Search for the cell housing the specified text and yield its [x, y] center coordinate. 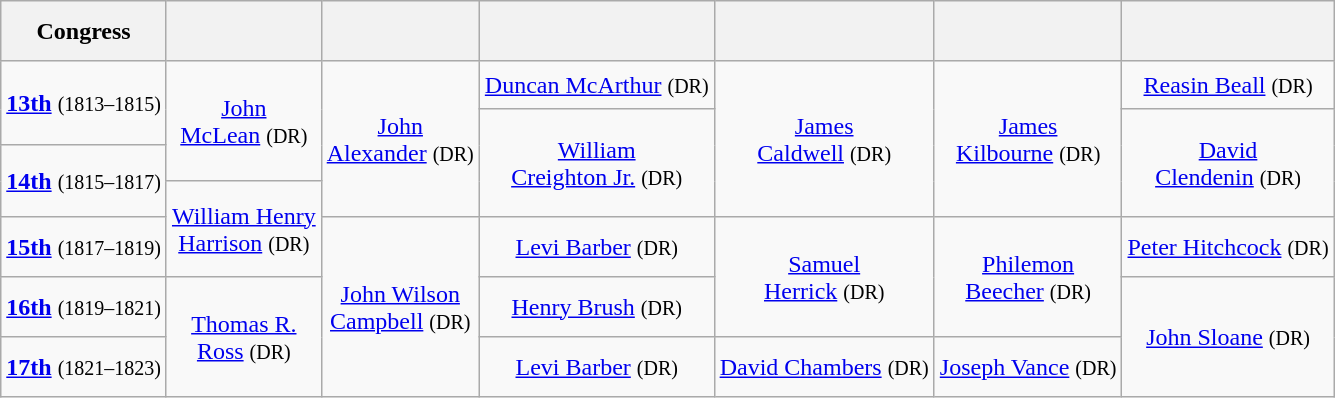
JamesCaldwell (DR) [824, 139]
SamuelHerrick (DR) [824, 277]
John Sloane (DR) [1228, 337]
Joseph Vance (DR) [1028, 367]
Peter Hitchcock (DR) [1228, 247]
16th (1819–1821) [84, 307]
Thomas R.Ross (DR) [244, 337]
William HenryHarrison (DR) [244, 229]
JamesKilbourne (DR) [1028, 139]
WilliamCreighton Jr. (DR) [596, 163]
14th (1815–1817) [84, 181]
JohnMcLean (DR) [244, 121]
David Chambers (DR) [824, 367]
Congress [84, 31]
15th (1817–1819) [84, 247]
PhilemonBeecher (DR) [1028, 277]
DavidClendenin (DR) [1228, 163]
Reasin Beall (DR) [1228, 85]
JohnAlexander (DR) [400, 139]
13th (1813–1815) [84, 103]
Duncan McArthur (DR) [596, 85]
Henry Brush (DR) [596, 307]
17th (1821–1823) [84, 367]
John WilsonCampbell (DR) [400, 307]
